Return (x, y) of the center of cell containing provided text 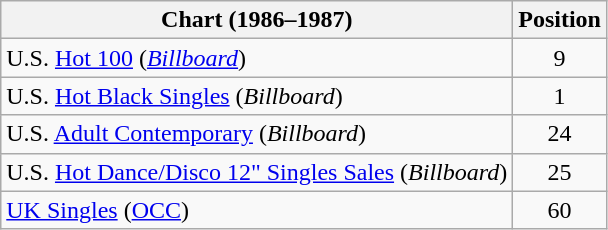
Position (560, 20)
U.S. Hot 100 (Billboard) (257, 58)
24 (560, 134)
25 (560, 172)
9 (560, 58)
1 (560, 96)
60 (560, 210)
U.S. Hot Black Singles (Billboard) (257, 96)
UK Singles (OCC) (257, 210)
Chart (1986–1987) (257, 20)
U.S. Hot Dance/Disco 12" Singles Sales (Billboard) (257, 172)
U.S. Adult Contemporary (Billboard) (257, 134)
